Find where the given text appears and provide that cell's center as [x, y] coordinate. 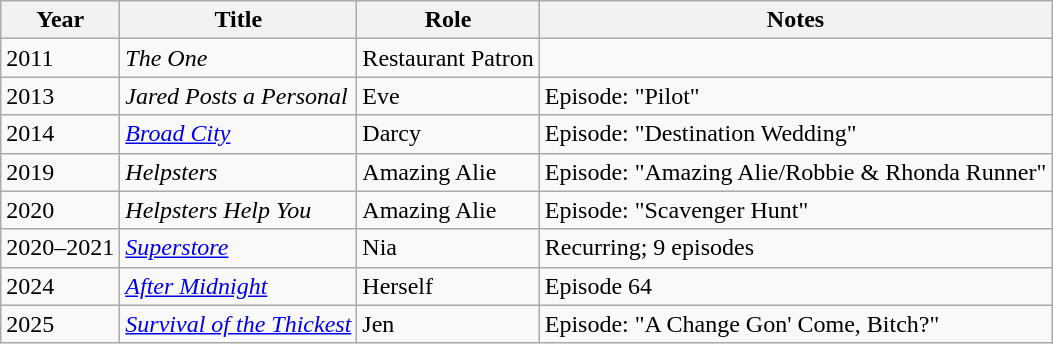
Nia [448, 248]
Role [448, 20]
Jen [448, 324]
Eve [448, 96]
Herself [448, 286]
Year [60, 20]
Superstore [238, 248]
2014 [60, 134]
The One [238, 58]
2020–2021 [60, 248]
After Midnight [238, 286]
Helpsters Help You [238, 210]
Episode: "Pilot" [796, 96]
Title [238, 20]
Episode: "Scavenger Hunt" [796, 210]
Helpsters [238, 172]
Episode 64 [796, 286]
Episode: "Destination Wedding" [796, 134]
Notes [796, 20]
Episode: "Amazing Alie/Robbie & Rhonda Runner" [796, 172]
Survival of the Thickest [238, 324]
Broad City [238, 134]
Restaurant Patron [448, 58]
Darcy [448, 134]
2024 [60, 286]
2025 [60, 324]
2019 [60, 172]
Episode: "A Change Gon' Come, Bitch?" [796, 324]
2013 [60, 96]
Jared Posts a Personal [238, 96]
Recurring; 9 episodes [796, 248]
2020 [60, 210]
2011 [60, 58]
